Return [X, Y] of the center of cell containing provided text 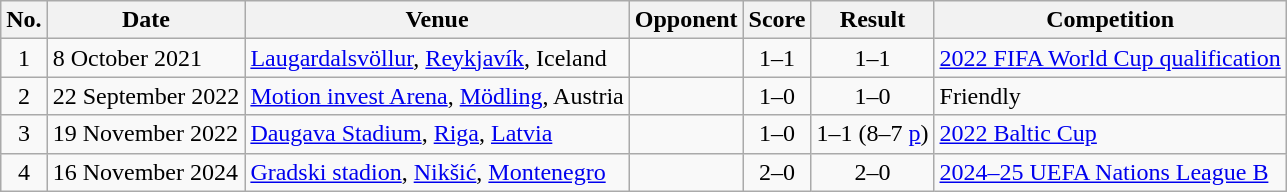
Venue [437, 20]
2024–25 UEFA Nations League B [1110, 172]
1 [24, 58]
2022 FIFA World Cup qualification [1110, 58]
2 [24, 96]
Daugava Stadium, Riga, Latvia [437, 134]
Laugardalsvöllur, Reykjavík, Iceland [437, 58]
Date [146, 20]
Competition [1110, 20]
1–1 (8–7 p) [872, 134]
22 September 2022 [146, 96]
3 [24, 134]
Friendly [1110, 96]
4 [24, 172]
Gradski stadion, Nikšić, Montenegro [437, 172]
No. [24, 20]
Result [872, 20]
8 October 2021 [146, 58]
2022 Baltic Cup [1110, 134]
Opponent [686, 20]
Score [777, 20]
19 November 2022 [146, 134]
Motion invest Arena, Mödling, Austria [437, 96]
16 November 2024 [146, 172]
